Return the [X, Y] coordinate for the center point of the cell that contains the specified text.  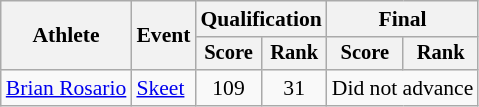
109 [228, 88]
Brian Rosario [66, 88]
31 [294, 88]
Qualification [260, 19]
Event [163, 36]
Did not advance [403, 88]
Final [403, 19]
Athlete [66, 36]
Skeet [163, 88]
